Detect which cell encompasses the target text, then output its [X, Y] center coordinate. 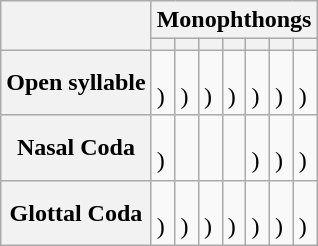
Monophthongs [234, 20]
Open syllable [76, 82]
Nasal Coda [76, 148]
Glottal Coda [76, 212]
